Locate the cell with the specified text and output its (x, y) center coordinate. 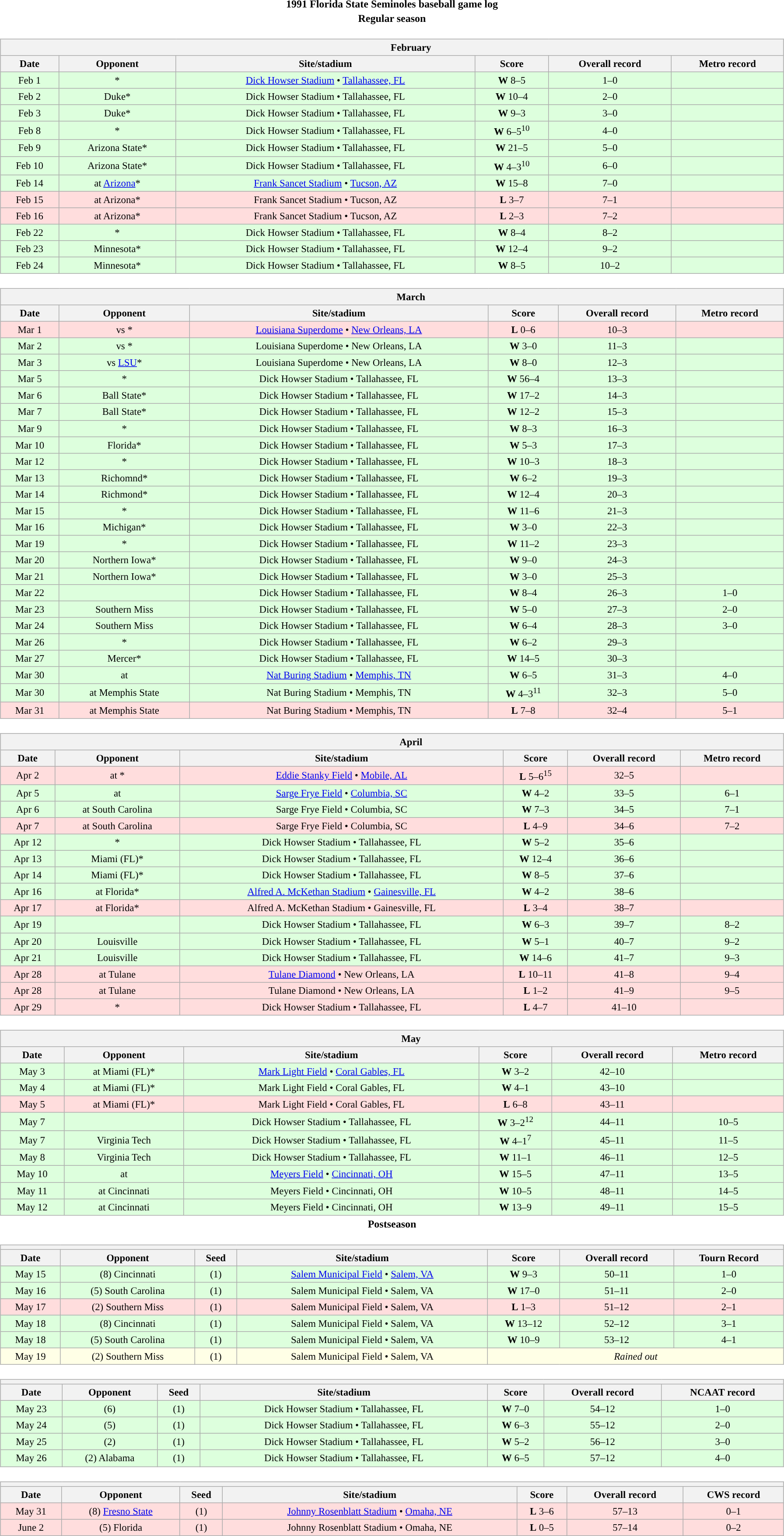
Feb 16 (30, 216)
June 2 (31, 1527)
5–1 (730, 710)
50–11 (617, 1274)
May 12 (32, 1207)
9–5 (732, 990)
Apr 5 (28, 793)
26–3 (617, 593)
57–14 (625, 1527)
Apr 19 (28, 925)
23–3 (617, 544)
47–11 (612, 1174)
0–1 (733, 1511)
(2) Alabama (109, 1458)
32–5 (624, 775)
6–0 (610, 165)
Feb 9 (30, 148)
W 12–2 (523, 412)
L 1–2 (535, 990)
Apr 12 (28, 842)
Apr 13 (28, 859)
18–3 (617, 461)
15–5 (728, 1207)
May 10 (32, 1174)
(8) Fresno State (121, 1511)
21–3 (617, 511)
37–6 (624, 875)
Mar 12 (30, 461)
36–6 (624, 859)
W 4–310 (512, 165)
W 5–1 (535, 941)
45–11 (612, 1140)
33–5 (624, 793)
3–1 (729, 1323)
W 11–6 (523, 511)
Rained out (636, 1356)
W 7–3 (535, 810)
Feb 1 (30, 80)
42–10 (612, 1071)
29–3 (617, 642)
L 2–3 (512, 216)
May 15 (31, 1274)
Richmond* (124, 494)
W 13–12 (524, 1323)
L 1–3 (524, 1307)
L 4–9 (535, 826)
49–11 (612, 1207)
2–1 (729, 1307)
38–6 (624, 892)
51–12 (617, 1307)
Mar 16 (30, 527)
May 26 (31, 1458)
May 17 (31, 1307)
May 3 (32, 1071)
17–3 (617, 445)
W 3–212 (515, 1122)
46–11 (612, 1157)
Apr 29 (28, 1007)
W 15–5 (515, 1174)
4–1 (729, 1340)
W 15–8 (512, 183)
May 4 (32, 1088)
at * (117, 775)
9–4 (732, 974)
W 21–5 (512, 148)
Mar 9 (30, 428)
Mar 15 (30, 511)
L 5–615 (535, 775)
43–10 (612, 1088)
Mar 26 (30, 642)
56–12 (603, 1442)
Apr 6 (28, 810)
9–3 (732, 957)
41–8 (624, 974)
41–10 (624, 1007)
55–12 (603, 1425)
Apr 21 (28, 957)
Mar 24 (30, 626)
57–13 (625, 1511)
vs LSU* (124, 363)
39–7 (624, 925)
L 0–5 (542, 1527)
41–9 (624, 990)
Mar 19 (30, 544)
11–3 (617, 346)
W 10–5 (515, 1191)
Mar 10 (30, 445)
L 4–7 (535, 1007)
W 5–3 (523, 445)
32–3 (617, 693)
May 23 (31, 1409)
51–11 (617, 1291)
May 8 (32, 1157)
34–6 (624, 826)
Mar 21 (30, 576)
Mar 7 (30, 412)
L 3–4 (535, 908)
Apr 20 (28, 941)
W 4–17 (515, 1140)
Feb 8 (30, 130)
19–3 (617, 478)
Michigan* (124, 527)
16–3 (617, 428)
Apr 2 (28, 775)
31–3 (617, 675)
25–3 (617, 576)
0–2 (733, 1527)
14–5 (728, 1191)
April (392, 742)
10–3 (617, 330)
22–3 (617, 527)
24–3 (617, 560)
Florida* (124, 445)
L 0–6 (523, 330)
May 5 (32, 1104)
Mar 23 (30, 610)
Feb 24 (30, 265)
12–5 (728, 1157)
NCAAT record (723, 1392)
57–12 (603, 1458)
Feb 15 (30, 200)
7–0 (610, 183)
Feb 2 (30, 97)
May 11 (32, 1191)
38–7 (624, 908)
Mar 5 (30, 379)
6–1 (732, 793)
52–12 (617, 1323)
28–3 (617, 626)
10–5 (728, 1122)
May 24 (31, 1425)
W 10–9 (524, 1340)
Feb 22 (30, 232)
May 31 (31, 1511)
May (392, 1038)
Richomnd* (124, 478)
L 3–7 (512, 200)
W 11–1 (515, 1157)
Mar 1 (30, 330)
Feb 3 (30, 113)
(6) (109, 1409)
27–3 (617, 610)
May 25 (31, 1442)
40–7 (624, 941)
W 10–3 (523, 461)
20–3 (617, 494)
Mar 31 (30, 710)
Tourn Record (729, 1258)
L 10–11 (535, 974)
Mercer* (124, 659)
W 56–4 (523, 379)
(5) (109, 1425)
30–3 (617, 659)
Feb 10 (30, 165)
W 17–0 (524, 1291)
May 16 (31, 1291)
10–2 (610, 265)
53–12 (617, 1340)
L 6–8 (515, 1104)
W 13–9 (515, 1207)
32–4 (617, 710)
W 10–4 (512, 97)
W 17–2 (523, 396)
March (392, 297)
44–11 (612, 1122)
Feb 23 (30, 249)
L 3–6 (542, 1511)
L 7–8 (523, 710)
Eddie Stanky Field • Mobile, AL (342, 775)
W 14–6 (535, 957)
W 8–0 (523, 363)
11–5 (728, 1140)
W 6–510 (512, 130)
13–3 (617, 379)
Apr 7 (28, 826)
14–3 (617, 396)
(5) Florida (121, 1527)
W 7–0 (515, 1409)
Mar 14 (30, 494)
35–6 (624, 842)
W 8–3 (523, 428)
Mar 13 (30, 478)
43–11 (612, 1104)
Apr 16 (28, 892)
W 6–4 (523, 626)
W 11–2 (523, 544)
54–12 (603, 1409)
W 4–311 (523, 693)
Feb 14 (30, 183)
Mar 22 (30, 593)
(2) (109, 1442)
Mar 27 (30, 659)
34–5 (624, 810)
Apr 17 (28, 908)
13–5 (728, 1174)
Apr 14 (28, 875)
W 3–2 (515, 1071)
Mar 20 (30, 560)
Mar 2 (30, 346)
12–3 (617, 363)
Mar 6 (30, 396)
W 4–1 (515, 1088)
February (392, 47)
CWS record (733, 1494)
W 5–0 (523, 610)
W 14–5 (523, 659)
W 9–0 (523, 560)
May 19 (31, 1356)
Mar 3 (30, 363)
41–7 (624, 957)
48–11 (612, 1191)
15–3 (617, 412)
